Return the [X, Y] coordinate for the center point of the cell that contains the specified text.  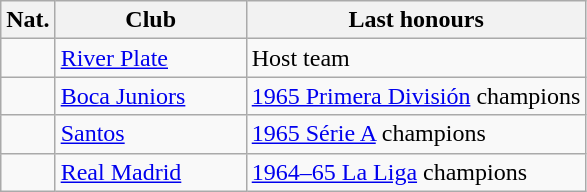
Club [150, 20]
River Plate [150, 58]
1965 Série A champions [416, 134]
Boca Juniors [150, 96]
Real Madrid [150, 172]
Host team [416, 58]
Santos [150, 134]
Nat. [28, 20]
1964–65 La Liga champions [416, 172]
Last honours [416, 20]
1965 Primera División champions [416, 96]
